Output the [X, Y] coordinate of the center of the cell containing the given text.  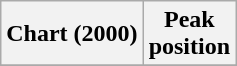
Peakposition [189, 34]
Chart (2000) [72, 34]
